Capture the cell that displays the provided text and extract its [X, Y] central coordinate. 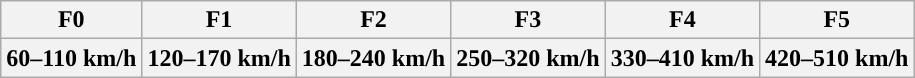
120–170 km/h [219, 58]
F4 [682, 20]
60–110 km/h [72, 58]
180–240 km/h [373, 58]
F5 [837, 20]
250–320 km/h [528, 58]
F1 [219, 20]
F0 [72, 20]
F3 [528, 20]
F2 [373, 20]
420–510 km/h [837, 58]
330–410 km/h [682, 58]
